Locate the cell with the specified text and output its [x, y] center coordinate. 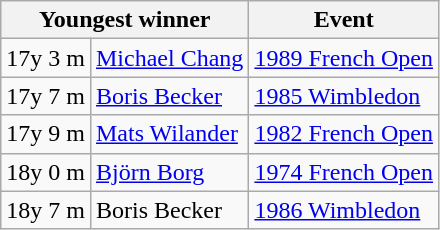
Event [344, 20]
Youngest winner [125, 20]
Mats Wilander [169, 134]
1989 French Open [344, 58]
Michael Chang [169, 58]
1974 French Open [344, 172]
17y 3 m [46, 58]
1982 French Open [344, 134]
17y 9 m [46, 134]
17y 7 m [46, 96]
18y 0 m [46, 172]
1985 Wimbledon [344, 96]
1986 Wimbledon [344, 210]
18y 7 m [46, 210]
Björn Borg [169, 172]
